Detect which cell encompasses the target text, then output its (x, y) center coordinate. 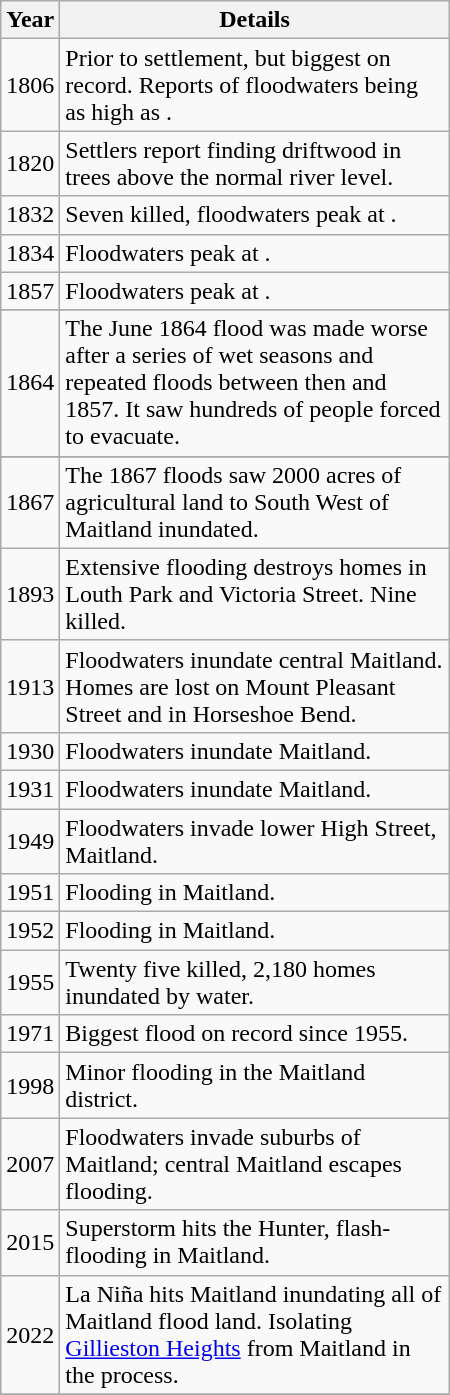
1930 (30, 751)
1971 (30, 1034)
1952 (30, 931)
Minor flooding in the Maitland district. (254, 1086)
2007 (30, 1164)
Floodwaters invade suburbs of Maitland; central Maitland escapes flooding. (254, 1164)
Seven killed, floodwaters peak at . (254, 215)
1864 (30, 383)
2022 (30, 1334)
Extensive flooding destroys homes in Louth Park and Victoria Street. Nine killed. (254, 594)
1832 (30, 215)
The 1867 floods saw 2000 acres of agricultural land to South West of Maitland inundated. (254, 502)
Year (30, 20)
Superstorm hits the Hunter, flash-flooding in Maitland. (254, 1242)
Prior to settlement, but biggest on record. Reports of floodwaters being as high as . (254, 85)
1913 (30, 686)
Details (254, 20)
Twenty five killed, 2,180 homes inundated by water. (254, 982)
1998 (30, 1086)
Biggest flood on record since 1955. (254, 1034)
1955 (30, 982)
Floodwaters invade lower High Street, Maitland. (254, 840)
1806 (30, 85)
Settlers report finding driftwood in trees above the normal river level. (254, 164)
La Niña hits Maitland inundating all of Maitland flood land. Isolating Gillieston Heights from Maitland in the process. (254, 1334)
2015 (30, 1242)
1820 (30, 164)
1834 (30, 253)
1949 (30, 840)
Floodwaters inundate central Maitland. Homes are lost on Mount Pleasant Street and in Horseshoe Bend. (254, 686)
1893 (30, 594)
1857 (30, 291)
1951 (30, 893)
1867 (30, 502)
1931 (30, 789)
